Search for the cell housing the specified text and yield its (X, Y) center coordinate. 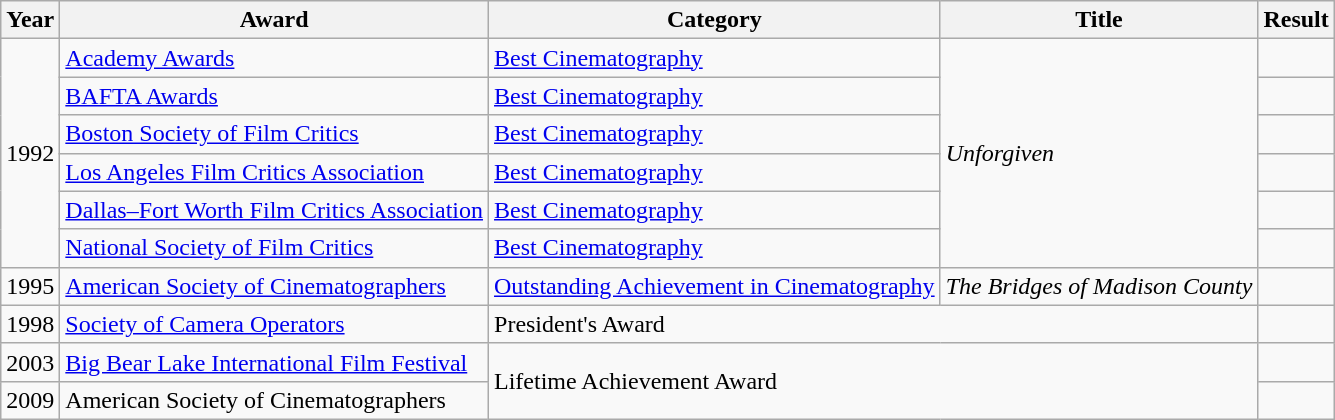
The Bridges of Madison County (1099, 286)
Category (715, 20)
2009 (30, 400)
1998 (30, 324)
1992 (30, 153)
Unforgiven (1099, 153)
Big Bear Lake International Film Festival (274, 362)
President's Award (874, 324)
Los Angeles Film Critics Association (274, 172)
National Society of Film Critics (274, 248)
Year (30, 20)
Academy Awards (274, 58)
2003 (30, 362)
1995 (30, 286)
Title (1099, 20)
Lifetime Achievement Award (874, 381)
Society of Camera Operators (274, 324)
Dallas–Fort Worth Film Critics Association (274, 210)
Result (1296, 20)
Boston Society of Film Critics (274, 134)
Award (274, 20)
Outstanding Achievement in Cinematography (715, 286)
BAFTA Awards (274, 96)
